Detect which cell encompasses the target text, then output its [X, Y] center coordinate. 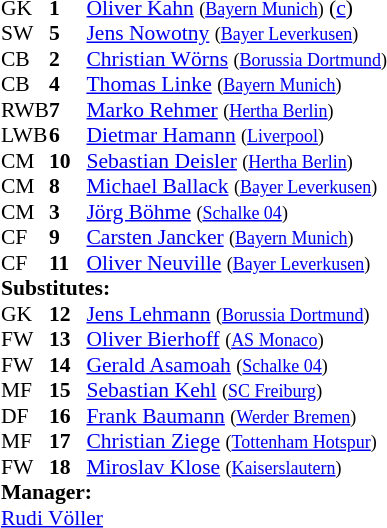
Marko Rehmer (Hertha Berlin) [236, 110]
17 [68, 441]
GK [25, 314]
7 [68, 110]
Sebastian Kehl (SC Freiburg) [236, 391]
Miroslav Klose (Kaiserslautern) [236, 467]
4 [68, 85]
Jörg Böhme (Schalke 04) [236, 212]
Dietmar Hamann (Liverpool) [236, 135]
Jens Lehmann (Borussia Dortmund) [236, 314]
DF [25, 416]
13 [68, 339]
Frank Baumann (Werder Bremen) [236, 416]
Thomas Linke (Bayern Munich) [236, 85]
16 [68, 416]
Sebastian Deisler (Hertha Berlin) [236, 161]
Michael Ballack (Bayer Leverkusen) [236, 187]
Christian Ziege (Tottenham Hotspur) [236, 441]
6 [68, 135]
Substitutes: [194, 289]
Jens Nowotny (Bayer Leverkusen) [236, 33]
Manager: [194, 493]
5 [68, 33]
Gerald Asamoah (Schalke 04) [236, 365]
15 [68, 391]
Christian Wörns (Borussia Dortmund) [236, 59]
3 [68, 212]
12 [68, 314]
Oliver Bierhoff (AS Monaco) [236, 339]
RWB [25, 110]
Carsten Jancker (Bayern Munich) [236, 237]
2 [68, 59]
10 [68, 161]
9 [68, 237]
LWB [25, 135]
SW [25, 33]
8 [68, 187]
11 [68, 263]
18 [68, 467]
14 [68, 365]
Oliver Neuville (Bayer Leverkusen) [236, 263]
